Determine the (X, Y) coordinate at the center of the cell enclosing the given text.  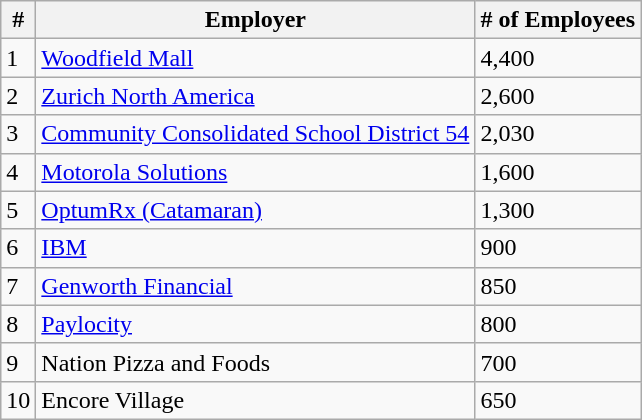
700 (558, 362)
650 (558, 400)
Community Consolidated School District 54 (256, 134)
4 (18, 172)
850 (558, 286)
3 (18, 134)
Motorola Solutions (256, 172)
IBM (256, 248)
800 (558, 324)
4,400 (558, 58)
Genworth Financial (256, 286)
Encore Village (256, 400)
Paylocity (256, 324)
Zurich North America (256, 96)
2,600 (558, 96)
1,300 (558, 210)
1 (18, 58)
7 (18, 286)
2,030 (558, 134)
8 (18, 324)
5 (18, 210)
1,600 (558, 172)
2 (18, 96)
Nation Pizza and Foods (256, 362)
6 (18, 248)
Employer (256, 20)
OptumRx (Catamaran) (256, 210)
10 (18, 400)
# of Employees (558, 20)
Woodfield Mall (256, 58)
9 (18, 362)
900 (558, 248)
# (18, 20)
